Extract the (X, Y) coordinate from the center of the cell holding the provided text.  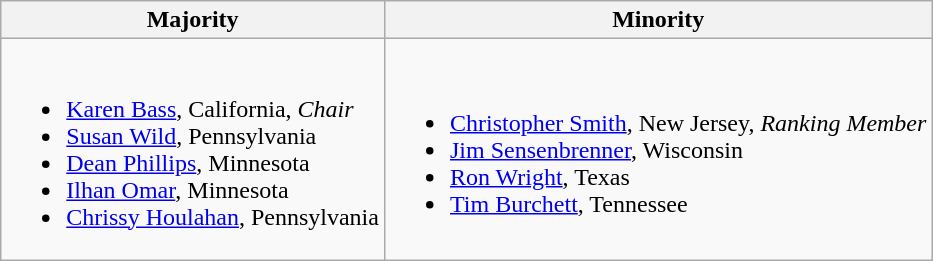
Christopher Smith, New Jersey, Ranking MemberJim Sensenbrenner, WisconsinRon Wright, TexasTim Burchett, Tennessee (658, 150)
Majority (193, 20)
Karen Bass, California, ChairSusan Wild, PennsylvaniaDean Phillips, MinnesotaIlhan Omar, MinnesotaChrissy Houlahan, Pennsylvania (193, 150)
Minority (658, 20)
